Scan for the cell matching the given text and deliver its [x, y] coordinate at center. 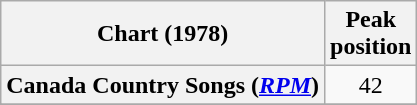
Canada Country Songs (RPM) [163, 85]
Chart (1978) [163, 34]
42 [371, 85]
Peak position [371, 34]
